Find where the given text appears and provide that cell's center as (x, y) coordinate. 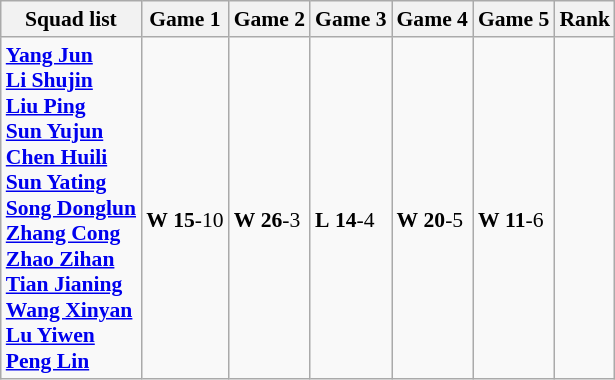
W 26-3 (270, 208)
W 11-6 (514, 208)
Game 2 (270, 19)
L 14-4 (350, 208)
Game 4 (432, 19)
W 20-5 (432, 208)
W 15-10 (184, 208)
Squad list (71, 19)
Game 3 (350, 19)
Yang JunLi ShujinLiu PingSun YujunChen HuiliSun YatingSong DonglunZhang CongZhao ZihanTian JianingWang XinyanLu YiwenPeng Lin (71, 208)
Game 1 (184, 19)
Game 5 (514, 19)
Rank (584, 19)
